Provide the (x, y) coordinate of the cell's center where the given text is located.  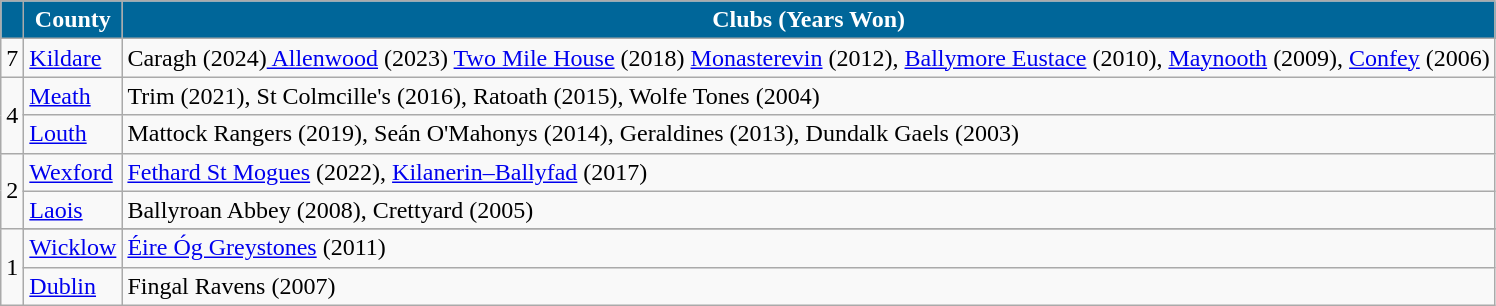
Mattock Rangers (2019), Seán O'Mahonys (2014), Geraldines (2013), Dundalk Gaels (2003) (808, 134)
4 (12, 115)
Kildare (73, 58)
Wicklow (73, 248)
Meath (73, 96)
Louth (73, 134)
Trim (2021), St Colmcille's (2016), Ratoath (2015), Wolfe Tones (2004) (808, 96)
Clubs (Years Won) (808, 20)
1 (12, 267)
Ballyroan Abbey (2008), Crettyard (2005) (808, 210)
Laois (73, 210)
Wexford (73, 172)
Dublin (73, 286)
7 (12, 58)
County (73, 20)
Caragh (2024) Allenwood (2023) Two Mile House (2018) Monasterevin (2012), Ballymore Eustace (2010), Maynooth (2009), Confey (2006) (808, 58)
Fingal Ravens (2007) (808, 286)
Fethard St Mogues (2022), Kilanerin–Ballyfad (2017) (808, 172)
2 (12, 191)
Éire Óg Greystones (2011) (808, 248)
